Identify which cell holds the provided text, then report its [x, y] central coordinate. 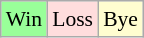
Win [24, 19]
Loss [72, 19]
Bye [120, 19]
